From the cell containing the given text, extract its center point as [X, Y] coordinate. 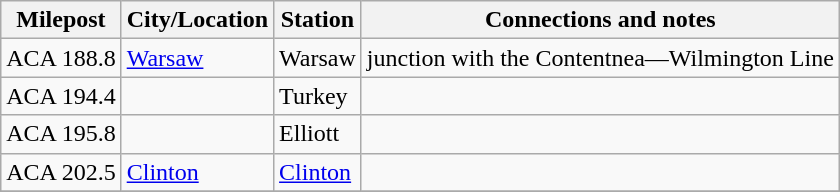
ACA 195.8 [61, 134]
Station [318, 20]
Elliott [318, 134]
junction with the Contentnea—Wilmington Line [600, 58]
ACA 194.4 [61, 96]
Turkey [318, 96]
City/Location [197, 20]
Milepost [61, 20]
ACA 188.8 [61, 58]
Connections and notes [600, 20]
ACA 202.5 [61, 172]
